From the cell containing the given text, extract its center point as [X, Y] coordinate. 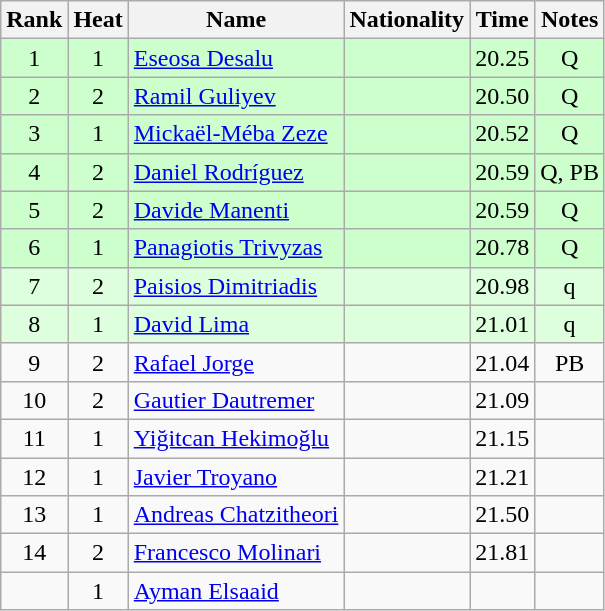
PB [570, 362]
21.04 [502, 362]
Francesco Molinari [236, 553]
Rafael Jorge [236, 362]
20.98 [502, 286]
Eseosa Desalu [236, 58]
6 [34, 248]
21.50 [502, 515]
Andreas Chatzitheori [236, 515]
20.78 [502, 248]
Time [502, 20]
9 [34, 362]
3 [34, 134]
Mickaël-Méba Zeze [236, 134]
Rank [34, 20]
11 [34, 438]
David Lima [236, 324]
21.81 [502, 553]
Heat [98, 20]
21.15 [502, 438]
20.50 [502, 96]
Ayman Elsaaid [236, 591]
8 [34, 324]
Javier Troyano [236, 477]
13 [34, 515]
Gautier Dautremer [236, 400]
7 [34, 286]
12 [34, 477]
20.52 [502, 134]
21.01 [502, 324]
Name [236, 20]
10 [34, 400]
20.25 [502, 58]
14 [34, 553]
Daniel Rodríguez [236, 172]
5 [34, 210]
4 [34, 172]
21.21 [502, 477]
Q, PB [570, 172]
Yiğitcan Hekimoğlu [236, 438]
Paisios Dimitriadis [236, 286]
Nationality [407, 20]
Notes [570, 20]
Davide Manenti [236, 210]
Ramil Guliyev [236, 96]
Panagiotis Trivyzas [236, 248]
21.09 [502, 400]
